Locate the cell with the specified text and output its [X, Y] center coordinate. 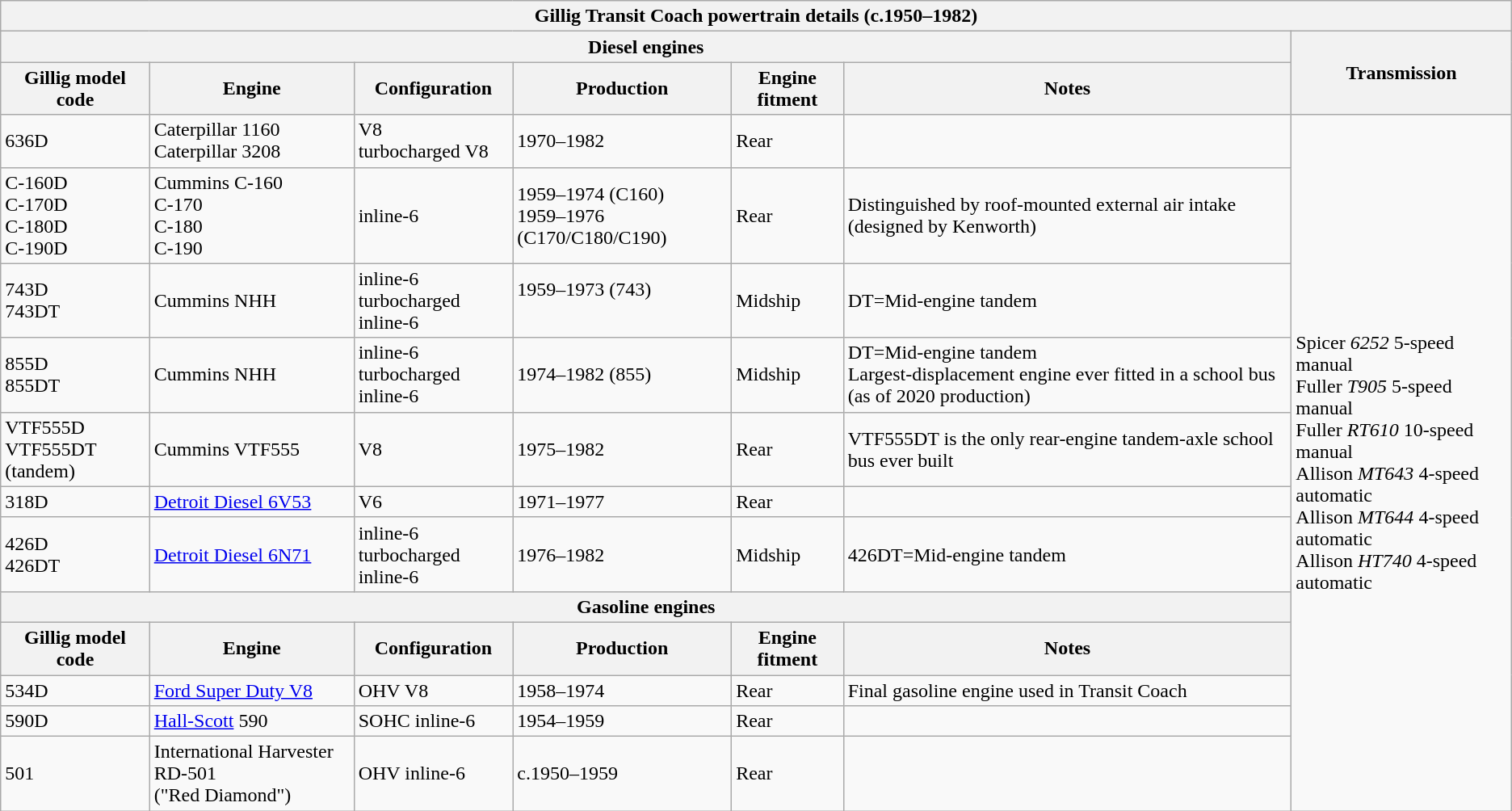
OHV V8 [433, 691]
C-160DC-170DC-180DC-190D [75, 215]
inline-6 [433, 215]
1959–1974 (C160)1959–1976 (C170/C180/C190) [622, 215]
Detroit Diesel 6V53 [252, 502]
426D426DT [75, 554]
Transmission [1401, 73]
Final gasoline engine used in Transit Coach [1068, 691]
Diesel engines [646, 47]
534D [75, 691]
1954–1959 [622, 721]
Cummins VTF555 [252, 449]
OHV inline-6 [433, 774]
1959–1973 (743) [622, 300]
V8 turbocharged V8 [433, 141]
1970–1982 [622, 141]
1974–1982 (855) [622, 375]
318D [75, 502]
1975–1982 [622, 449]
501 [75, 774]
590D [75, 721]
Gasoline engines [646, 607]
DT=Mid-engine tandemLargest-displacement engine ever fitted in a school bus (as of 2020 production) [1068, 375]
V8 [433, 449]
743D743DT [75, 300]
1958–1974 [622, 691]
Cummins C-160C-170C-180C-190 [252, 215]
Gillig Transit Coach powertrain details (c.1950–1982) [756, 16]
International Harvester RD-501("Red Diamond") [252, 774]
636D [75, 141]
Caterpillar 1160Caterpillar 3208 [252, 141]
1976–1982 [622, 554]
DT=Mid-engine tandem [1068, 300]
Detroit Diesel 6N71 [252, 554]
V6 [433, 502]
855D855DT [75, 375]
Distinguished by roof-mounted external air intake (designed by Kenworth) [1068, 215]
Hall-Scott 590 [252, 721]
426DT=Mid-engine tandem [1068, 554]
Ford Super Duty V8 [252, 691]
VTF555DT is the only rear-engine tandem-axle school bus ever built [1068, 449]
1971–1977 [622, 502]
SOHC inline-6 [433, 721]
VTF555DVTF555DT (tandem) [75, 449]
c.1950–1959 [622, 774]
